Capture the cell that displays the provided text and extract its (X, Y) central coordinate. 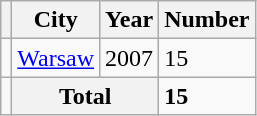
2007 (130, 58)
Total (86, 96)
City (56, 20)
Warsaw (56, 58)
Number (207, 20)
Year (130, 20)
